Locate the cell with the specified text and output its (x, y) center coordinate. 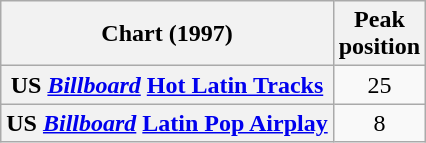
US Billboard Latin Pop Airplay (167, 123)
8 (379, 123)
US Billboard Hot Latin Tracks (167, 85)
Chart (1997) (167, 34)
25 (379, 85)
Peakposition (379, 34)
